Extract the [x, y] coordinate from the center of the cell holding the provided text.  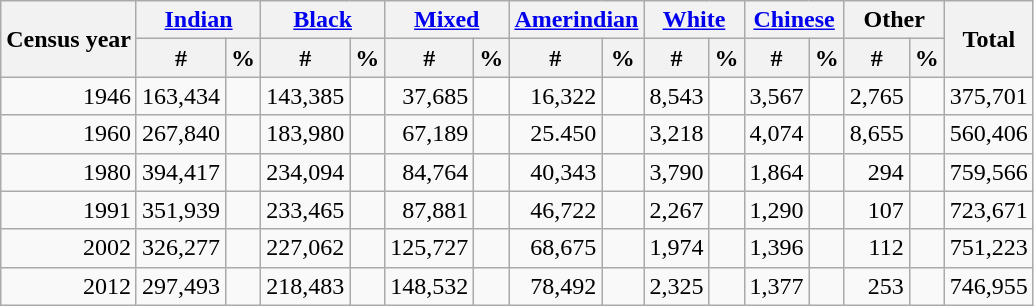
233,465 [306, 210]
78,492 [556, 286]
3,218 [676, 134]
2,765 [876, 96]
67,189 [430, 134]
297,493 [180, 286]
326,277 [180, 248]
218,483 [306, 286]
1980 [69, 172]
84,764 [430, 172]
375,701 [988, 96]
Black [323, 20]
Total [988, 39]
294 [876, 172]
227,062 [306, 248]
267,840 [180, 134]
87,881 [430, 210]
723,671 [988, 210]
4,074 [776, 134]
143,385 [306, 96]
1,377 [776, 286]
68,675 [556, 248]
25.450 [556, 134]
125,727 [430, 248]
Indian [198, 20]
Mixed [447, 20]
White [694, 20]
Chinese [794, 20]
759,566 [988, 172]
1991 [69, 210]
163,434 [180, 96]
1,974 [676, 248]
2,325 [676, 286]
8,543 [676, 96]
112 [876, 248]
3,567 [776, 96]
16,322 [556, 96]
394,417 [180, 172]
351,939 [180, 210]
46,722 [556, 210]
1,396 [776, 248]
1946 [69, 96]
2002 [69, 248]
1960 [69, 134]
746,955 [988, 286]
1,864 [776, 172]
107 [876, 210]
148,532 [430, 286]
234,094 [306, 172]
Census year [69, 39]
183,980 [306, 134]
253 [876, 286]
37,685 [430, 96]
Amerindian [576, 20]
1,290 [776, 210]
Other [894, 20]
751,223 [988, 248]
8,655 [876, 134]
3,790 [676, 172]
2012 [69, 286]
2,267 [676, 210]
40,343 [556, 172]
560,406 [988, 134]
